Output the [x, y] coordinate of the center of the cell containing the given text.  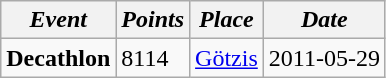
Decathlon [58, 58]
Date [324, 20]
8114 [153, 58]
2011-05-29 [324, 58]
Points [153, 20]
Götzis [227, 58]
Event [58, 20]
Place [227, 20]
